Locate the cell with the specified text and output its [x, y] center coordinate. 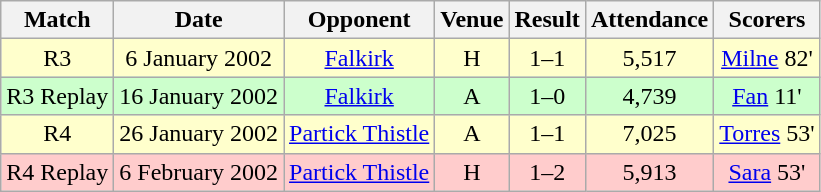
R4 [58, 134]
Torres 53' [767, 134]
1–2 [547, 172]
6 January 2002 [199, 58]
Fan 11' [767, 96]
Opponent [360, 20]
R3 [58, 58]
Date [199, 20]
5,913 [649, 172]
Result [547, 20]
Match [58, 20]
1–0 [547, 96]
Milne 82' [767, 58]
Attendance [649, 20]
5,517 [649, 58]
Venue [472, 20]
R3 Replay [58, 96]
6 February 2002 [199, 172]
R4 Replay [58, 172]
4,739 [649, 96]
26 January 2002 [199, 134]
16 January 2002 [199, 96]
Sara 53' [767, 172]
Scorers [767, 20]
7,025 [649, 134]
